For the text-containing cell, return its midpoint in (x, y) coordinate format. 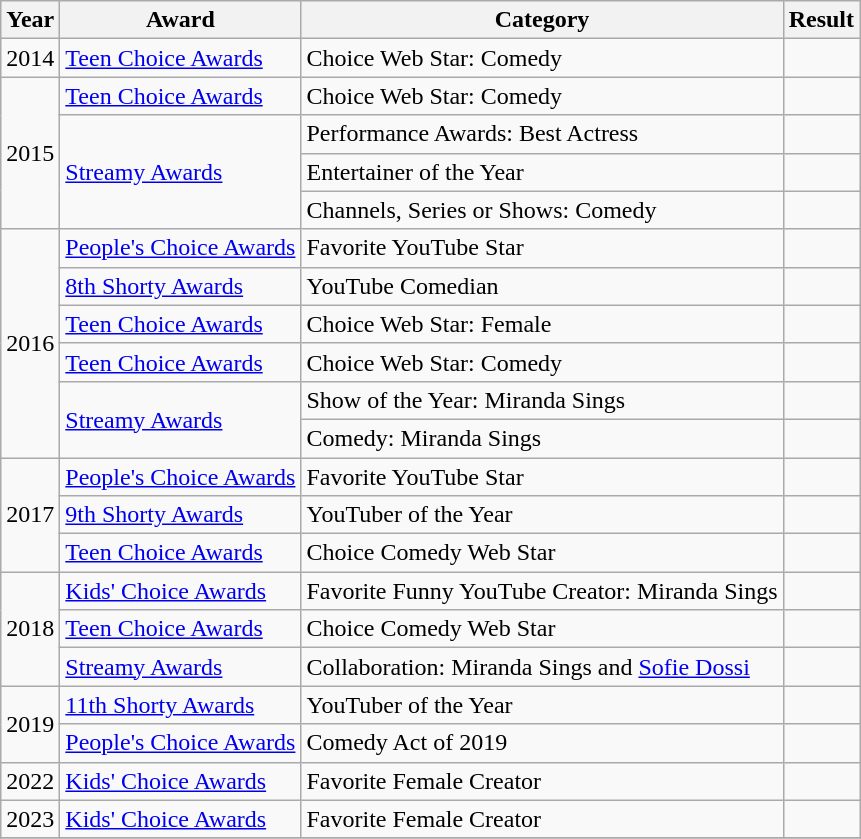
2016 (30, 343)
Favorite Funny YouTube Creator: Miranda Sings (542, 591)
2018 (30, 629)
Comedy: Miranda Sings (542, 438)
2014 (30, 58)
Performance Awards: Best Actress (542, 134)
Comedy Act of 2019 (542, 743)
Channels, Series or Shows: Comedy (542, 210)
8th Shorty Awards (180, 286)
YouTube Comedian (542, 286)
2023 (30, 819)
2017 (30, 515)
Collaboration: Miranda Sings and Sofie Dossi (542, 667)
9th Shorty Awards (180, 515)
2022 (30, 781)
11th Shorty Awards (180, 705)
2015 (30, 153)
Choice Web Star: Female (542, 324)
Year (30, 20)
2019 (30, 724)
Award (180, 20)
Result (821, 20)
Category (542, 20)
Show of the Year: Miranda Sings (542, 400)
Entertainer of the Year (542, 172)
